From the cell containing the given text, extract its center point as (X, Y) coordinate. 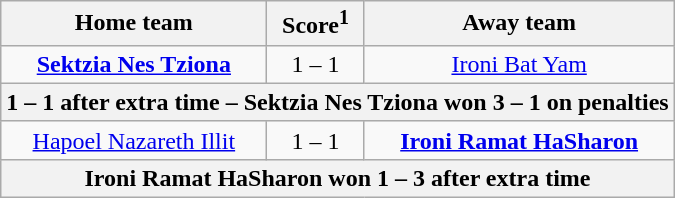
Score1 (316, 24)
Ironi Ramat HaSharon won 1 – 3 after extra time (338, 178)
Ironi Ramat HaSharon (519, 140)
Hapoel Nazareth Illit (134, 140)
Ironi Bat Yam (519, 64)
Sektzia Nes Tziona (134, 64)
1 – 1 after extra time – Sektzia Nes Tziona won 3 – 1 on penalties (338, 102)
Away team (519, 24)
Home team (134, 24)
